Return the [x, y] coordinate for the center point of the cell that contains the specified text.  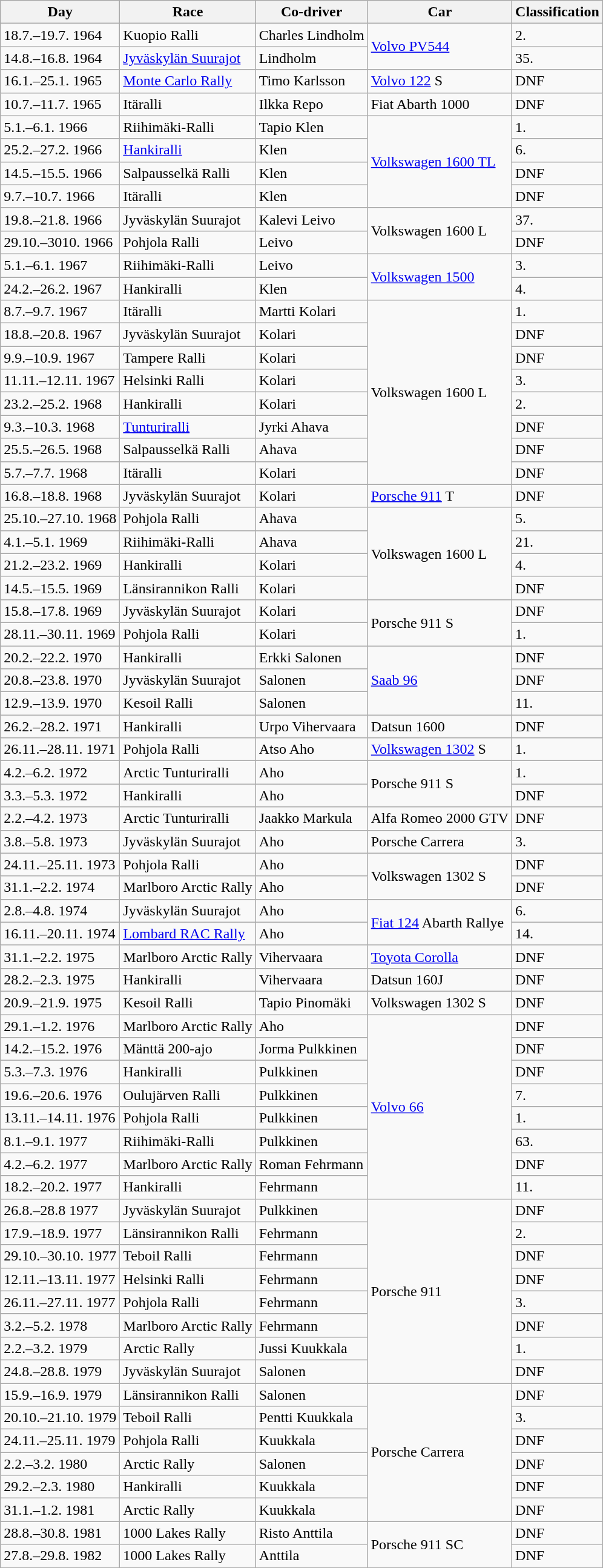
4.2.–6.2. 1972 [61, 772]
Toyota Corolla [440, 957]
Erkki Salonen [311, 657]
Tampere Ralli [188, 358]
19.8.–21.8. 1966 [61, 219]
Mänttä 200-ajo [188, 1049]
24.2.–26.2. 1967 [61, 289]
20.2.–22.2. 1970 [61, 657]
11.11.–12.11. 1967 [61, 381]
Risto Anttila [311, 1533]
Race [188, 12]
3.3.–5.3. 1972 [61, 796]
24.8.–28.8. 1979 [61, 1371]
14.2.–15.2. 1976 [61, 1049]
29.2.–2.3. 1980 [61, 1487]
25.2.–27.2. 1966 [61, 150]
Car [440, 12]
Martti Kolari [311, 312]
29.10.–30.10. 1977 [61, 1256]
18.8.–20.8. 1967 [61, 335]
Porsche 911 T [440, 496]
8.7.–9.7. 1967 [61, 312]
Kuopio Ralli [188, 35]
37. [558, 219]
Urpo Vihervaara [311, 726]
7. [558, 1095]
Classification [558, 12]
Atso Aho [311, 749]
Roman Fehrmann [311, 1164]
29.1.–1.2. 1976 [61, 1026]
12.11.–13.11. 1977 [61, 1279]
Porsche 911 [440, 1291]
14. [558, 934]
15.9.–16.9. 1979 [61, 1394]
2.2.–4.2. 1973 [61, 819]
23.2.–25.2. 1968 [61, 404]
Jaakko Markula [311, 819]
2.2.–3.2. 1980 [61, 1464]
Pentti Kuukkala [311, 1418]
16.1.–25.1. 1965 [61, 81]
4.2.–6.2. 1977 [61, 1164]
2.2.–3.2. 1979 [61, 1348]
Tunturiralli [188, 427]
3.2.–5.2. 1978 [61, 1325]
Jyrki Ahava [311, 427]
16.11.–20.11. 1974 [61, 934]
5.3.–7.3. 1976 [61, 1072]
3.8.–5.8. 1973 [61, 842]
10.7.–11.7. 1965 [61, 104]
15.8.–17.8. 1969 [61, 611]
31.1.–2.2. 1975 [61, 957]
Tapio Pinomäki [311, 1003]
Fiat Abarth 1000 [440, 104]
18.7.–19.7. 1964 [61, 35]
26.8.–28.8 1977 [61, 1210]
28.2.–2.3. 1975 [61, 980]
4.1.–5.1. 1969 [61, 542]
14.5.–15.5. 1969 [61, 588]
26.11.–28.11. 1971 [61, 749]
26.2.–28.2. 1971 [61, 726]
25.5.–26.5. 1968 [61, 450]
28.11.–30.11. 1969 [61, 634]
5.1.–6.1. 1967 [61, 265]
Kalevi Leivo [311, 219]
Monte Carlo Rally [188, 81]
19.6.–20.6. 1976 [61, 1095]
Tapio Klen [311, 127]
Volkswagen 1600 TL [440, 162]
29.10.–3010. 1966 [61, 242]
Jorma Pulkkinen [311, 1049]
5.1.–6.1. 1966 [61, 127]
8.1.–9.1. 1977 [61, 1141]
Oulujärven Ralli [188, 1095]
Datsun 160J [440, 980]
24.11.–25.11. 1973 [61, 865]
63. [558, 1141]
Lindholm [311, 58]
14.5.–15.5. 1966 [61, 173]
Anttila [311, 1556]
Alfa Romeo 2000 GTV [440, 819]
Volvo 122 S [440, 81]
Volkswagen 1500 [440, 277]
Datsun 1600 [440, 726]
17.9.–18.9. 1977 [61, 1233]
Co-driver [311, 12]
Day [61, 12]
20.9.–21.9. 1975 [61, 1003]
Volvo PV544 [440, 47]
27.8.–29.8. 1982 [61, 1556]
26.11.–27.11. 1977 [61, 1302]
31.1.–2.2. 1974 [61, 888]
9.3.–10.3. 1968 [61, 427]
35. [558, 58]
20.8.–23.8. 1970 [61, 680]
28.8.–30.8. 1981 [61, 1533]
12.9.–13.9. 1970 [61, 703]
Saab 96 [440, 680]
24.11.–25.11. 1979 [61, 1441]
Fiat 124 Abarth Rallye [440, 922]
Lombard RAC Rally [188, 934]
31.1.–1.2. 1981 [61, 1510]
5. [558, 519]
21. [558, 542]
Timo Karlsson [311, 81]
Jussi Kuukkala [311, 1348]
Charles Lindholm [311, 35]
21.2.–23.2. 1969 [61, 565]
9.7.–10.7. 1966 [61, 196]
16.8.–18.8. 1968 [61, 496]
Porsche 911 SC [440, 1544]
14.8.–16.8. 1964 [61, 58]
5.7.–7.7. 1968 [61, 473]
Ilkka Repo [311, 104]
2.8.–4.8. 1974 [61, 911]
25.10.–27.10. 1968 [61, 519]
Volvo 66 [440, 1107]
18.2.–20.2. 1977 [61, 1187]
13.11.–14.11. 1976 [61, 1118]
9.9.–10.9. 1967 [61, 358]
20.10.–21.10. 1979 [61, 1418]
